Determine the (x, y) coordinate at the center of the cell enclosing the given text.  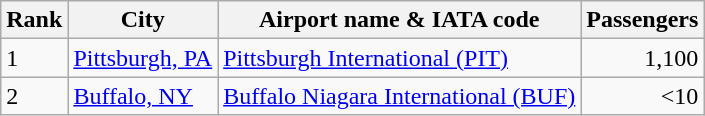
<10 (642, 96)
Airport name & IATA code (400, 20)
2 (34, 96)
Passengers (642, 20)
City (143, 20)
Buffalo Niagara International (BUF) (400, 96)
Rank (34, 20)
1 (34, 58)
Buffalo, NY (143, 96)
1,100 (642, 58)
Pittsburgh International (PIT) (400, 58)
Pittsburgh, PA (143, 58)
